Output the [X, Y] coordinate of the center of the cell containing the given text.  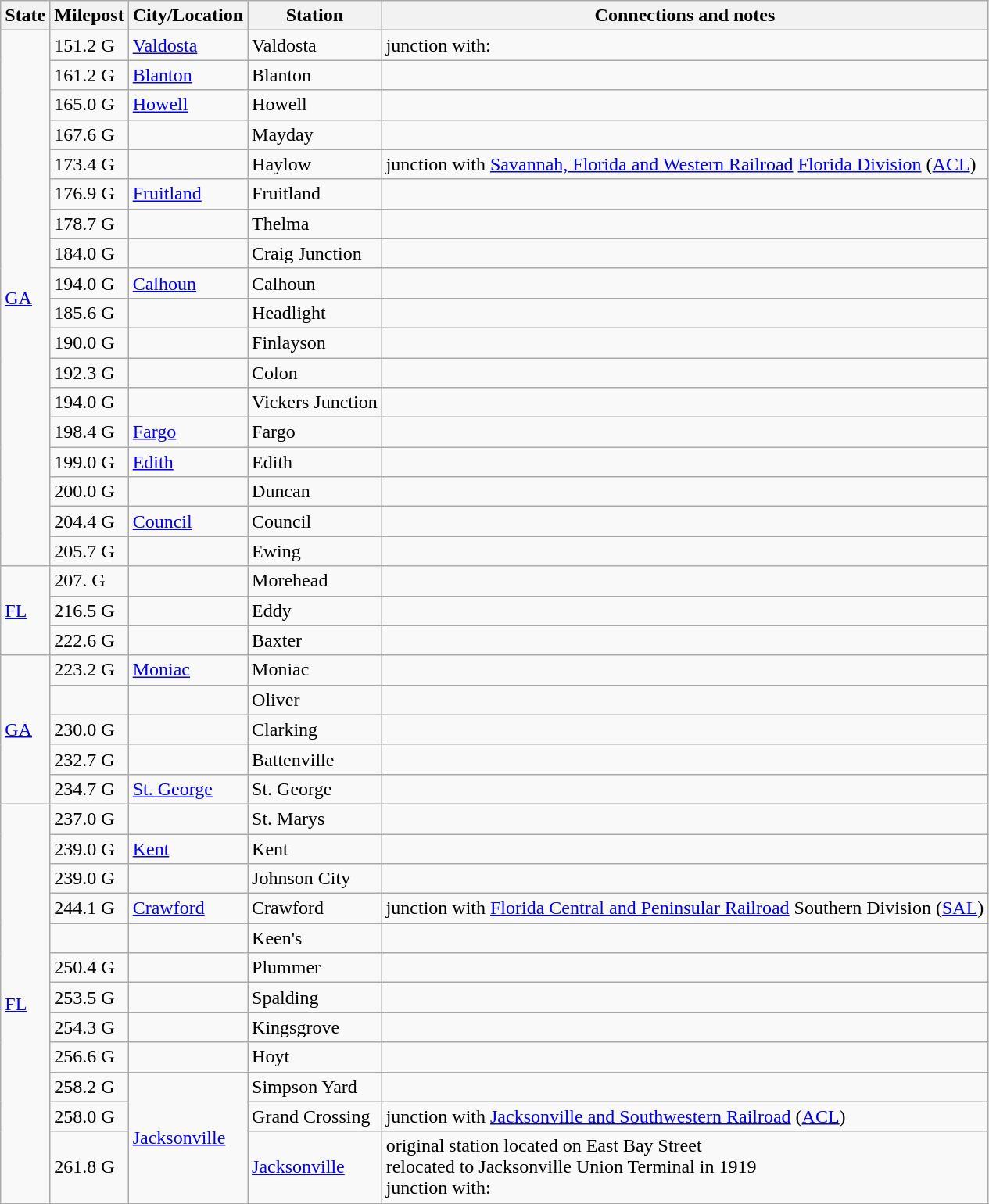
230.0 G [89, 729]
207. G [89, 581]
176.9 G [89, 194]
151.2 G [89, 45]
258.2 G [89, 1087]
204.4 G [89, 521]
185.6 G [89, 313]
261.8 G [89, 1167]
256.6 G [89, 1057]
junction with Savannah, Florida and Western Railroad Florida Division (ACL) [685, 164]
Spalding [315, 998]
167.6 G [89, 134]
Craig Junction [315, 253]
198.4 G [89, 432]
Haylow [315, 164]
Mayday [315, 134]
City/Location [188, 16]
Plummer [315, 968]
Battenville [315, 759]
junction with Florida Central and Peninsular Railroad Southern Division (SAL) [685, 908]
Vickers Junction [315, 403]
161.2 G [89, 75]
Finlayson [315, 342]
244.1 G [89, 908]
192.3 G [89, 373]
199.0 G [89, 462]
237.0 G [89, 819]
250.4 G [89, 968]
St. Marys [315, 819]
original station located on East Bay Streetrelocated to Jacksonville Union Terminal in 1919junction with: [685, 1167]
Station [315, 16]
Milepost [89, 16]
State [25, 16]
junction with Jacksonville and Southwestern Railroad (ACL) [685, 1116]
223.2 G [89, 670]
Hoyt [315, 1057]
232.7 G [89, 759]
200.0 G [89, 492]
253.5 G [89, 998]
Colon [315, 373]
216.5 G [89, 611]
Headlight [315, 313]
Connections and notes [685, 16]
178.7 G [89, 224]
Grand Crossing [315, 1116]
205.7 G [89, 551]
Oliver [315, 700]
junction with: [685, 45]
Johnson City [315, 879]
Eddy [315, 611]
190.0 G [89, 342]
Ewing [315, 551]
Baxter [315, 640]
165.0 G [89, 105]
Duncan [315, 492]
254.3 G [89, 1027]
184.0 G [89, 253]
Kingsgrove [315, 1027]
Morehead [315, 581]
Thelma [315, 224]
Clarking [315, 729]
173.4 G [89, 164]
258.0 G [89, 1116]
Keen's [315, 938]
Simpson Yard [315, 1087]
234.7 G [89, 789]
222.6 G [89, 640]
